Output the [X, Y] coordinate of the center of the cell containing the given text.  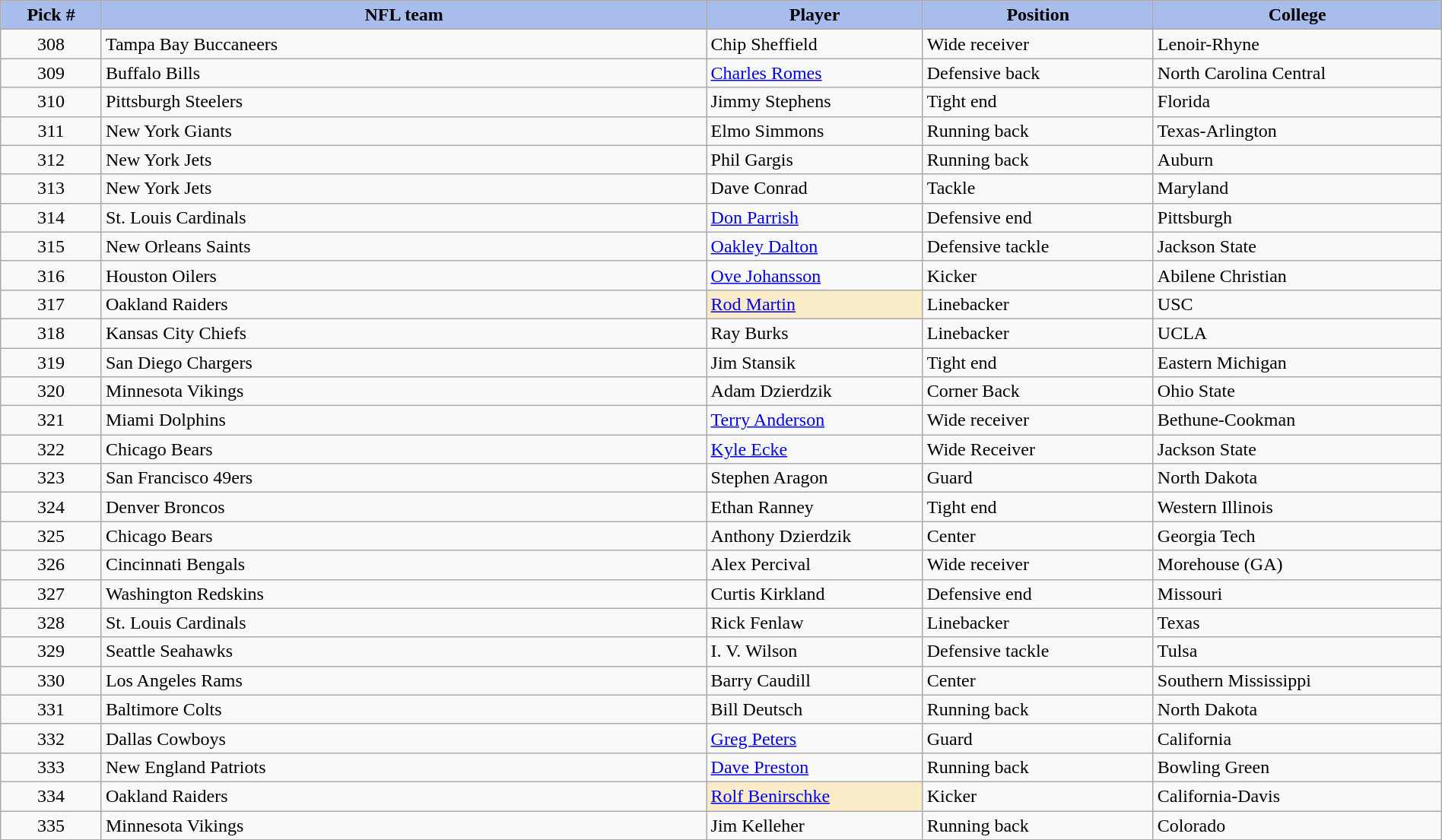
Kyle Ecke [815, 449]
318 [52, 333]
Los Angeles Rams [404, 680]
Tackle [1037, 189]
Don Parrish [815, 217]
Rick Fenlaw [815, 623]
333 [52, 767]
Seattle Seahawks [404, 651]
Denver Broncos [404, 507]
Ove Johansson [815, 275]
Auburn [1297, 160]
Charles Romes [815, 73]
Barry Caudill [815, 680]
Dallas Cowboys [404, 738]
Texas-Arlington [1297, 131]
Kansas City Chiefs [404, 333]
Ethan Ranney [815, 507]
321 [52, 420]
Bowling Green [1297, 767]
Pittsburgh [1297, 217]
New Orleans Saints [404, 246]
California [1297, 738]
Cincinnati Bengals [404, 565]
Texas [1297, 623]
316 [52, 275]
Rolf Benirschke [815, 796]
Tampa Bay Buccaneers [404, 44]
New England Patriots [404, 767]
Georgia Tech [1297, 536]
313 [52, 189]
Oakley Dalton [815, 246]
311 [52, 131]
Jim Stansik [815, 363]
Maryland [1297, 189]
Western Illinois [1297, 507]
Morehouse (GA) [1297, 565]
319 [52, 363]
Chip Sheffield [815, 44]
Ray Burks [815, 333]
USC [1297, 304]
Position [1037, 15]
Pick # [52, 15]
Abilene Christian [1297, 275]
Bill Deutsch [815, 709]
Washington Redskins [404, 594]
308 [52, 44]
UCLA [1297, 333]
309 [52, 73]
Player [815, 15]
Lenoir-Rhyne [1297, 44]
Miami Dolphins [404, 420]
San Francisco 49ers [404, 478]
Alex Percival [815, 565]
314 [52, 217]
Corner Back [1037, 391]
317 [52, 304]
New York Giants [404, 131]
334 [52, 796]
328 [52, 623]
Eastern Michigan [1297, 363]
I. V. Wilson [815, 651]
312 [52, 160]
331 [52, 709]
North Carolina Central [1297, 73]
Colorado [1297, 825]
Jimmy Stephens [815, 102]
326 [52, 565]
Missouri [1297, 594]
Stephen Aragon [815, 478]
Buffalo Bills [404, 73]
324 [52, 507]
Florida [1297, 102]
315 [52, 246]
Pittsburgh Steelers [404, 102]
325 [52, 536]
Houston Oilers [404, 275]
San Diego Chargers [404, 363]
Curtis Kirkland [815, 594]
Bethune-Cookman [1297, 420]
327 [52, 594]
Elmo Simmons [815, 131]
Rod Martin [815, 304]
323 [52, 478]
Tulsa [1297, 651]
Greg Peters [815, 738]
Defensive back [1037, 73]
Jim Kelleher [815, 825]
332 [52, 738]
Baltimore Colts [404, 709]
Southern Mississippi [1297, 680]
Dave Preston [815, 767]
Dave Conrad [815, 189]
Ohio State [1297, 391]
NFL team [404, 15]
329 [52, 651]
Anthony Dzierdzik [815, 536]
Phil Gargis [815, 160]
College [1297, 15]
320 [52, 391]
335 [52, 825]
310 [52, 102]
Terry Anderson [815, 420]
Adam Dzierdzik [815, 391]
330 [52, 680]
Wide Receiver [1037, 449]
California-Davis [1297, 796]
322 [52, 449]
